Scan for the cell matching the given text and deliver its [X, Y] coordinate at center. 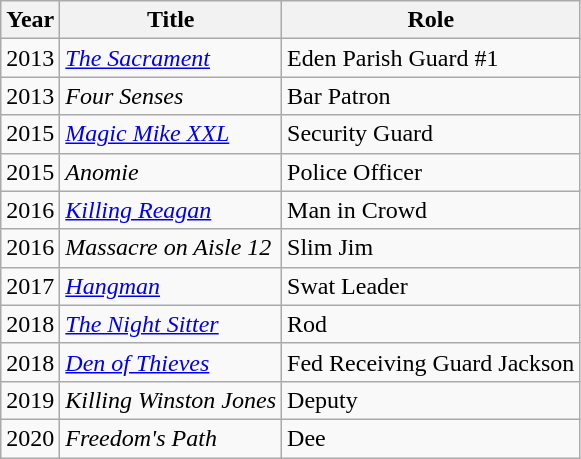
2019 [30, 400]
Role [431, 20]
2017 [30, 286]
Swat Leader [431, 286]
Dee [431, 438]
Den of Thieves [171, 362]
Man in Crowd [431, 210]
2020 [30, 438]
Hangman [171, 286]
Anomie [171, 172]
Slim Jim [431, 248]
Killing Reagan [171, 210]
Magic Mike XXL [171, 134]
Four Senses [171, 96]
Title [171, 20]
The Night Sitter [171, 324]
Security Guard [431, 134]
Bar Patron [431, 96]
Eden Parish Guard #1 [431, 58]
Freedom's Path [171, 438]
The Sacrament [171, 58]
Rod [431, 324]
Police Officer [431, 172]
Fed Receiving Guard Jackson [431, 362]
Killing Winston Jones [171, 400]
Deputy [431, 400]
Massacre on Aisle 12 [171, 248]
Year [30, 20]
